Extract the (x, y) coordinate from the center of the cell holding the provided text.  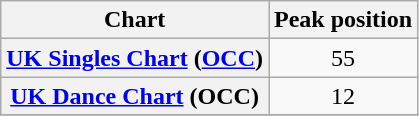
55 (342, 58)
Chart (135, 20)
UK Dance Chart (OCC) (135, 96)
UK Singles Chart (OCC) (135, 58)
Peak position (342, 20)
12 (342, 96)
